Capture the cell that displays the provided text and extract its [x, y] central coordinate. 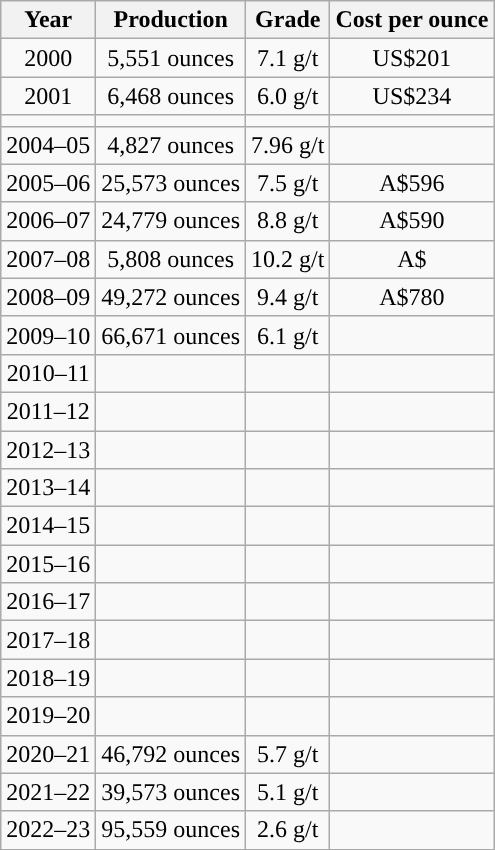
2022–23 [48, 830]
2018–19 [48, 678]
24,779 ounces [171, 221]
2013–14 [48, 488]
5,808 ounces [171, 259]
2006–07 [48, 221]
8.8 g/t [288, 221]
95,559 ounces [171, 830]
7.5 g/t [288, 183]
2011–12 [48, 411]
39,573 ounces [171, 792]
5,551 ounces [171, 58]
49,272 ounces [171, 297]
Grade [288, 20]
2004–05 [48, 145]
7.96 g/t [288, 145]
US$234 [412, 96]
2020–21 [48, 754]
US$201 [412, 58]
Cost per ounce [412, 20]
2000 [48, 58]
2005–06 [48, 183]
6.1 g/t [288, 335]
5.7 g/t [288, 754]
46,792 ounces [171, 754]
25,573 ounces [171, 183]
2017–18 [48, 640]
2016–17 [48, 602]
A$ [412, 259]
A$590 [412, 221]
2019–20 [48, 716]
2001 [48, 96]
2009–10 [48, 335]
Production [171, 20]
2014–15 [48, 526]
6.0 g/t [288, 96]
2021–22 [48, 792]
4,827 ounces [171, 145]
A$780 [412, 297]
66,671 ounces [171, 335]
5.1 g/t [288, 792]
2008–09 [48, 297]
2012–13 [48, 449]
10.2 g/t [288, 259]
7.1 g/t [288, 58]
2010–11 [48, 373]
2.6 g/t [288, 830]
A$596 [412, 183]
6,468 ounces [171, 96]
9.4 g/t [288, 297]
2007–08 [48, 259]
2015–16 [48, 564]
Year [48, 20]
